Return [X, Y] of the center of cell containing provided text 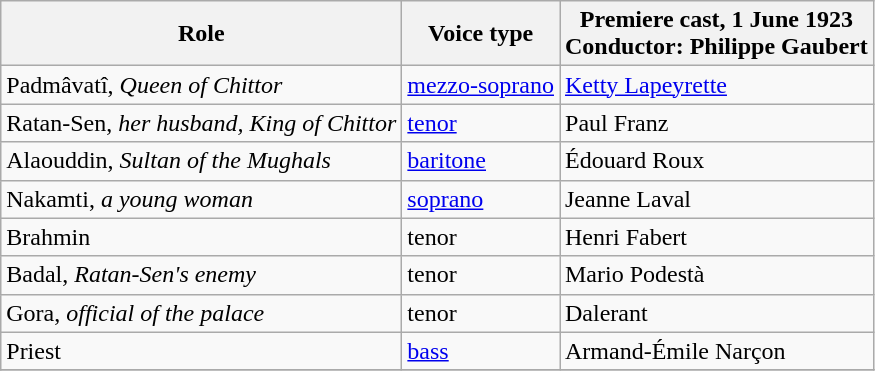
Henri Fabert [717, 237]
Édouard Roux [717, 161]
Ketty Lapeyrette [717, 85]
mezzo-soprano [481, 85]
Brahmin [202, 237]
Mario Podestà [717, 275]
Nakamti, a young woman [202, 199]
bass [481, 351]
soprano [481, 199]
Dalerant [717, 313]
Ratan-Sen, her husband, King of Chittor [202, 123]
Premiere cast, 1 June 1923Conductor: Philippe Gaubert [717, 34]
Badal, Ratan-Sen's enemy [202, 275]
Gora, official of the palace [202, 313]
Alaouddin, Sultan of the Mughals [202, 161]
Voice type [481, 34]
Role [202, 34]
Paul Franz [717, 123]
Jeanne Laval [717, 199]
Padmâvatî, Queen of Chittor [202, 85]
Armand-Émile Narçon [717, 351]
baritone [481, 161]
Priest [202, 351]
